Determine the (X, Y) coordinate at the center of the cell enclosing the given text.  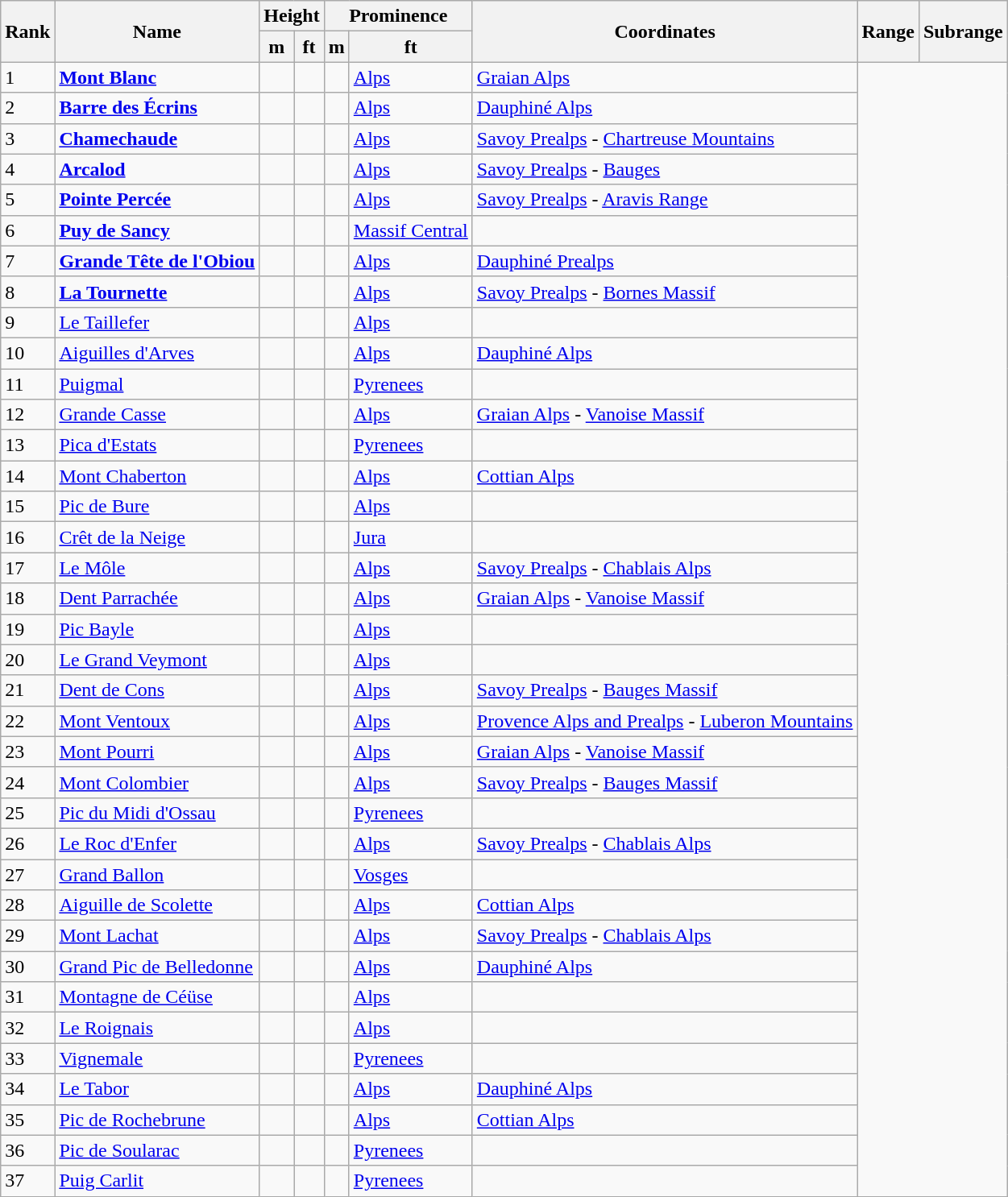
Mont Pourri (157, 752)
22 (27, 721)
Grande Tête de l'Obiou (157, 261)
Le Môle (157, 568)
Mont Blanc (157, 77)
Chamechaude (157, 139)
Savoy Prealps - Bauges (665, 169)
Puig Carlit (157, 1181)
Montagne de Céüse (157, 997)
Grande Casse (157, 415)
13 (27, 445)
Pic de Soularac (157, 1150)
Le Tabor (157, 1089)
34 (27, 1089)
Pic de Bure (157, 507)
Arcalod (157, 169)
3 (27, 139)
29 (27, 936)
Vosges (411, 874)
18 (27, 598)
Height (292, 16)
La Tournette (157, 292)
24 (27, 782)
31 (27, 997)
9 (27, 322)
Savoy Prealps - Chartreuse Mountains (665, 139)
Pic Bayle (157, 629)
30 (27, 967)
Barre des Écrins (157, 108)
Le Taillefer (157, 322)
Aiguille de Scolette (157, 905)
10 (27, 353)
27 (27, 874)
5 (27, 200)
Graian Alps (665, 77)
8 (27, 292)
Pic de Rochebrune (157, 1120)
17 (27, 568)
Provence Alps and Prealps - Luberon Mountains (665, 721)
Savoy Prealps - Bornes Massif (665, 292)
Range (888, 31)
21 (27, 690)
Mont Lachat (157, 936)
2 (27, 108)
Aiguilles d'Arves (157, 353)
Subrange (963, 31)
Le Roc d'Enfer (157, 843)
Rank (27, 31)
28 (27, 905)
Mont Chaberton (157, 476)
19 (27, 629)
Le Grand Veymont (157, 660)
Pica d'Estats (157, 445)
Mont Colombier (157, 782)
Dent Parrachée (157, 598)
Puy de Sancy (157, 230)
35 (27, 1120)
4 (27, 169)
Dauphiné Prealps (665, 261)
Jura (411, 537)
23 (27, 752)
Mont Ventoux (157, 721)
Vignemale (157, 1058)
7 (27, 261)
16 (27, 537)
Name (157, 31)
Coordinates (665, 31)
14 (27, 476)
20 (27, 660)
Dent de Cons (157, 690)
Crêt de la Neige (157, 537)
26 (27, 843)
37 (27, 1181)
Prominence (398, 16)
1 (27, 77)
32 (27, 1028)
Pic du Midi d'Ossau (157, 813)
11 (27, 384)
12 (27, 415)
Massif Central (411, 230)
Pointe Percée (157, 200)
Puigmal (157, 384)
25 (27, 813)
33 (27, 1058)
36 (27, 1150)
15 (27, 507)
Le Roignais (157, 1028)
Savoy Prealps - Aravis Range (665, 200)
Grand Pic de Belledonne (157, 967)
6 (27, 230)
Grand Ballon (157, 874)
